Provide the (X, Y) coordinate of the cell's center where the given text is located.  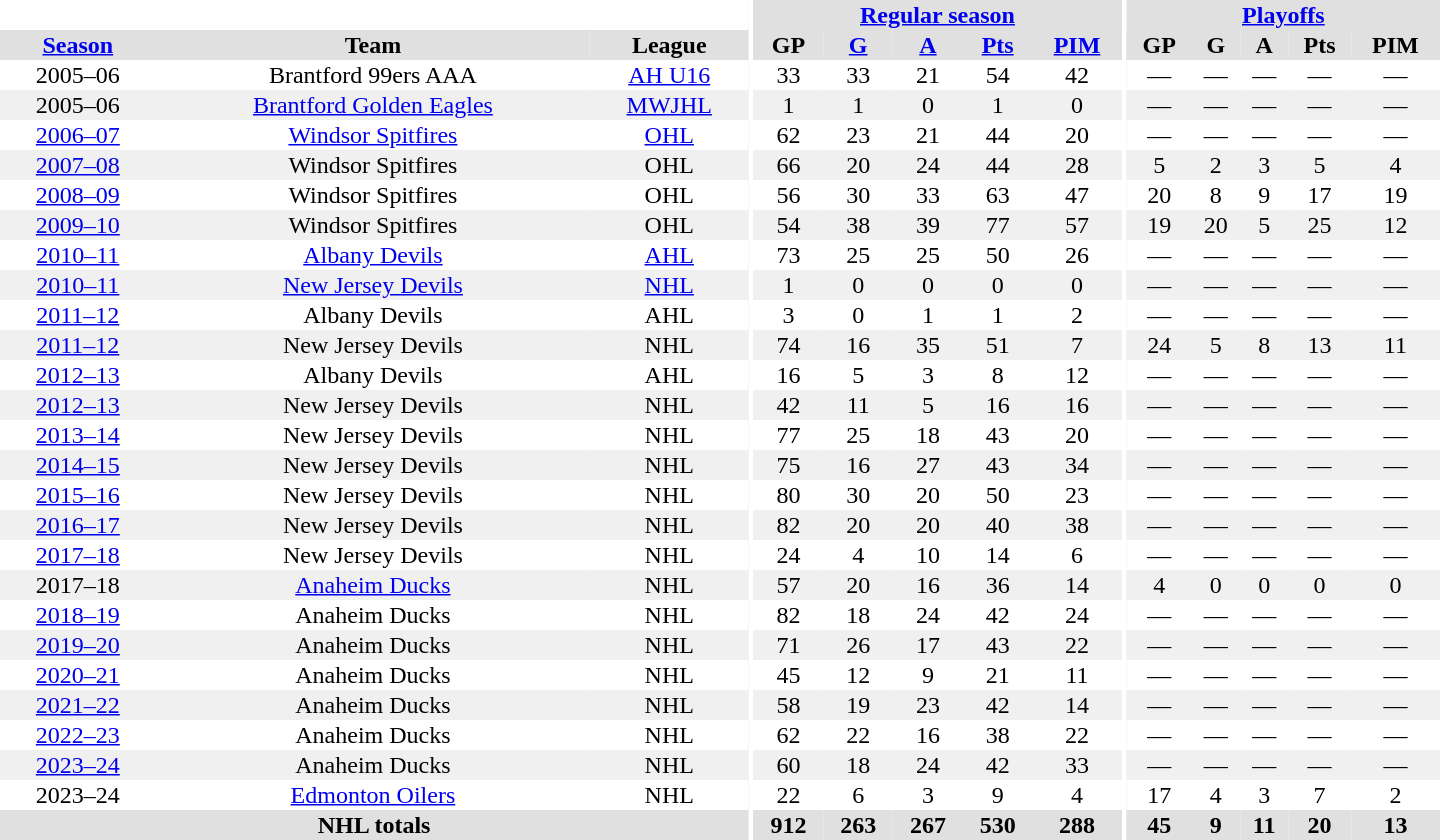
Season (78, 45)
NHL totals (374, 825)
530 (998, 825)
2013–14 (78, 435)
League (669, 45)
Brantford Golden Eagles (374, 105)
267 (928, 825)
2008–09 (78, 195)
2021–22 (78, 705)
28 (1078, 165)
2007–08 (78, 165)
Team (374, 45)
60 (789, 765)
AH U16 (669, 75)
51 (998, 345)
73 (789, 255)
2009–10 (78, 225)
263 (858, 825)
36 (998, 585)
912 (789, 825)
MWJHL (669, 105)
63 (998, 195)
47 (1078, 195)
35 (928, 345)
74 (789, 345)
2022–23 (78, 735)
66 (789, 165)
10 (928, 555)
2020–21 (78, 675)
34 (1078, 465)
80 (789, 495)
Playoffs (1284, 15)
56 (789, 195)
Regular season (938, 15)
71 (789, 645)
2019–20 (78, 645)
2006–07 (78, 135)
2018–19 (78, 615)
39 (928, 225)
Brantford 99ers AAA (374, 75)
75 (789, 465)
27 (928, 465)
2014–15 (78, 465)
288 (1078, 825)
2016–17 (78, 525)
58 (789, 705)
40 (998, 525)
2015–16 (78, 495)
Edmonton Oilers (374, 795)
